For the text-containing cell, return its midpoint in (x, y) coordinate format. 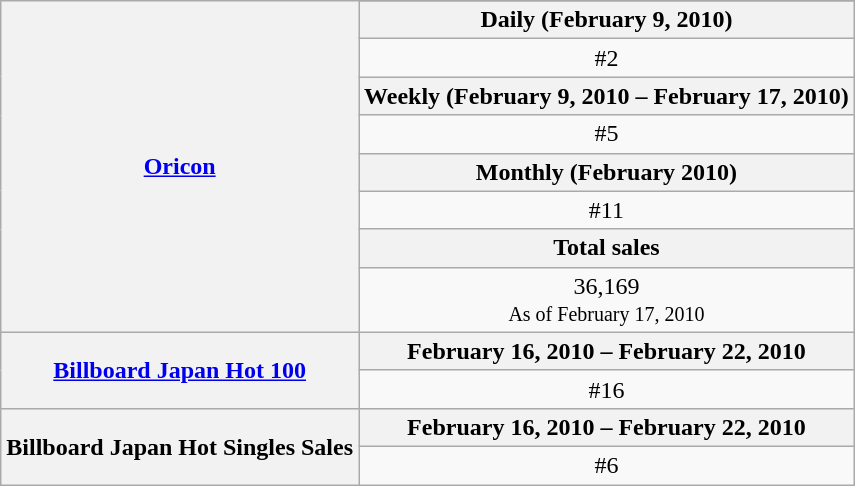
36,169As of February 17, 2010 (607, 300)
#11 (607, 210)
Total sales (607, 248)
Billboard Japan Hot 100 (180, 370)
Monthly (February 2010) (607, 172)
#5 (607, 134)
Oricon (180, 167)
Billboard Japan Hot Singles Sales (180, 446)
#6 (607, 465)
Weekly (February 9, 2010 – February 17, 2010) (607, 96)
Daily (February 9, 2010) (607, 20)
#16 (607, 389)
#2 (607, 58)
